Provide the [x, y] coordinate of the cell's center where the given text is located.  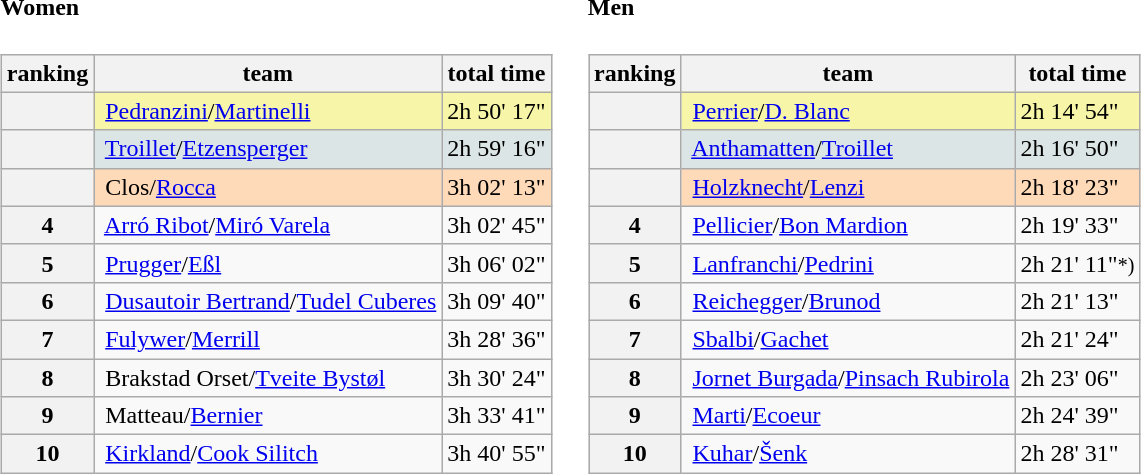
Fulywer/Merrill [268, 339]
2h 21' 13" [1078, 301]
2h 18' 23" [1078, 187]
Troillet/Etzensperger [268, 149]
Perrier/D. Blanc [848, 111]
Clos/Rocca [268, 187]
2h 14' 54" [1078, 111]
2h 21' 24" [1078, 339]
3h 09' 40" [496, 301]
Marti/Ecoeur [848, 416]
Brakstad Orset/Tveite Bystøl [268, 378]
2h 50' 17" [496, 111]
Sbalbi/Gachet [848, 339]
Pellicier/Bon Mardion [848, 225]
2h 21' 11"*) [1078, 263]
3h 33' 41" [496, 416]
2h 28' 31" [1078, 454]
3h 02' 13" [496, 187]
3h 40' 55" [496, 454]
Arró Ribot/Miró Varela [268, 225]
Reichegger/Brunod [848, 301]
Kuhar/Šenk [848, 454]
3h 06' 02" [496, 263]
Jornet Burgada/Pinsach Rubirola [848, 378]
Dusautoir Bertrand/Tudel Cuberes [268, 301]
2h 23' 06" [1078, 378]
2h 19' 33" [1078, 225]
Prugger/Eßl [268, 263]
Pedranzini/Martinelli [268, 111]
3h 02' 45" [496, 225]
Lanfranchi/Pedrini [848, 263]
3h 28' 36" [496, 339]
2h 24' 39" [1078, 416]
2h 16' 50" [1078, 149]
Kirkland/Cook Silitch [268, 454]
2h 59' 16" [496, 149]
Anthamatten/Troillet [848, 149]
3h 30' 24" [496, 378]
Holzknecht/Lenzi [848, 187]
Matteau/Bernier [268, 416]
